Identify which cell holds the provided text, then report its (x, y) central coordinate. 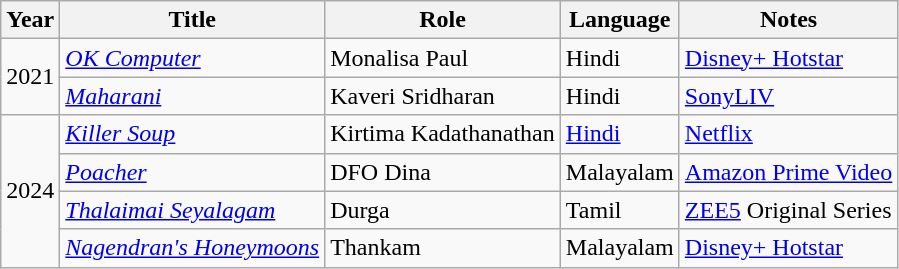
DFO Dina (443, 172)
2021 (30, 77)
Amazon Prime Video (788, 172)
ZEE5 Original Series (788, 210)
Maharani (192, 96)
Year (30, 20)
Killer Soup (192, 134)
Thalaimai Seyalagam (192, 210)
Thankam (443, 248)
Language (620, 20)
Tamil (620, 210)
Durga (443, 210)
Poacher (192, 172)
2024 (30, 191)
Nagendran's Honeymoons (192, 248)
Kirtima Kadathanathan (443, 134)
Monalisa Paul (443, 58)
Notes (788, 20)
Role (443, 20)
Title (192, 20)
SonyLIV (788, 96)
Netflix (788, 134)
Kaveri Sridharan (443, 96)
OK Computer (192, 58)
